Locate the cell with the specified text and output its (x, y) center coordinate. 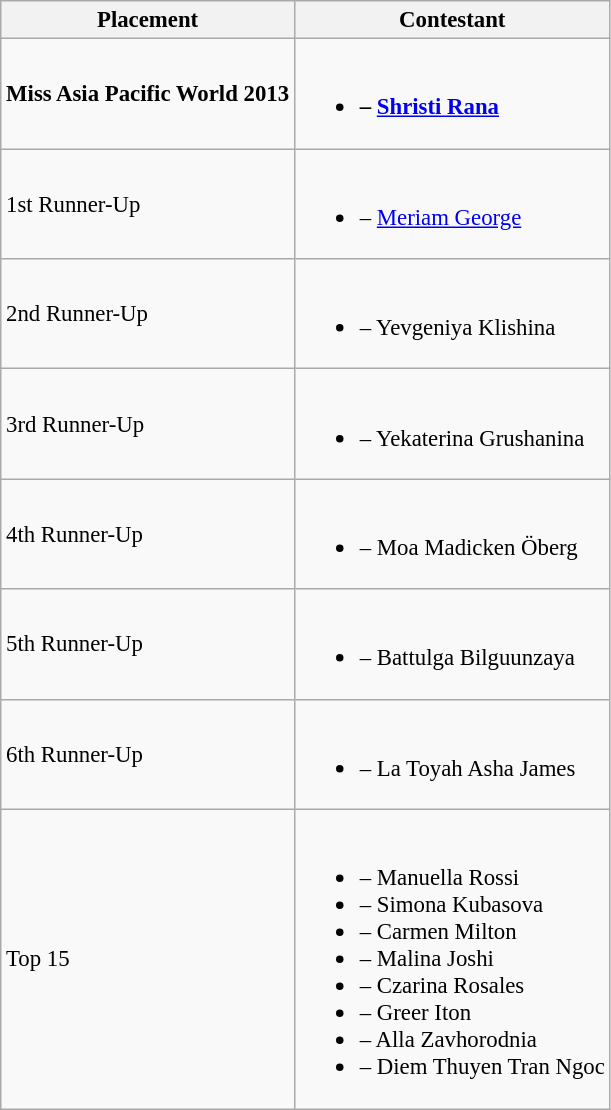
– Moa Madicken Öberg (452, 534)
– Meriam George (452, 204)
Contestant (452, 20)
Miss Asia Pacific World 2013 (148, 94)
Placement (148, 20)
– Manuella Rossi – Simona Kubasova – Carmen Milton – Malina Joshi – Czarina Rosales – Greer Iton – Alla Zavhorodnia – Diem Thuyen Tran Ngoc (452, 960)
4th Runner-Up (148, 534)
3rd Runner-Up (148, 424)
2nd Runner-Up (148, 314)
– La Toyah Asha James (452, 754)
– Yevgeniya Klishina (452, 314)
6th Runner-Up (148, 754)
– Shristi Rana (452, 94)
– Battulga Bilguunzaya (452, 644)
Top 15 (148, 960)
– Yekaterina Grushanina (452, 424)
5th Runner-Up (148, 644)
1st Runner-Up (148, 204)
